Identify which cell holds the provided text, then report its [x, y] central coordinate. 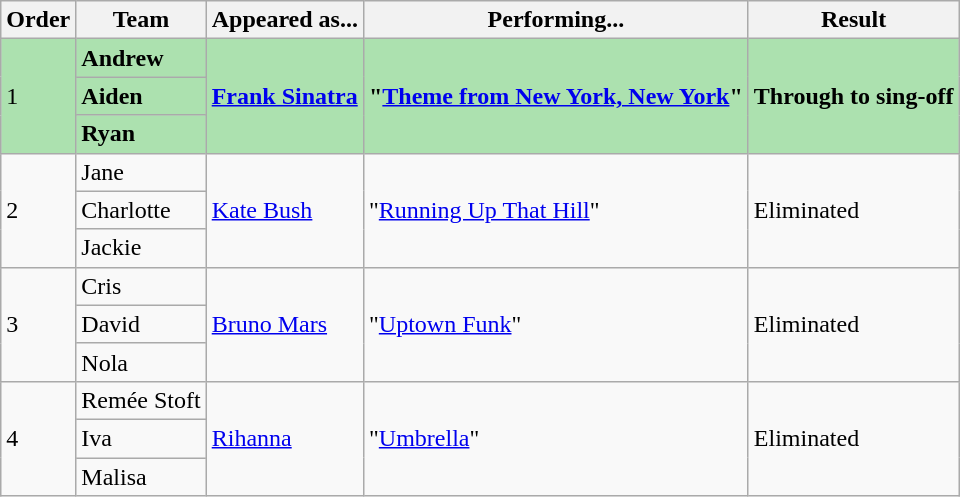
Remée Stoft [141, 400]
Order [38, 20]
"Running Up That Hill" [556, 210]
"Umbrella" [556, 438]
4 [38, 438]
Team [141, 20]
Frank Sinatra [284, 96]
3 [38, 324]
Malisa [141, 477]
1 [38, 96]
Jackie [141, 248]
David [141, 324]
Aiden [141, 96]
Ryan [141, 134]
Andrew [141, 58]
Charlotte [141, 210]
Cris [141, 286]
Through to sing-off [854, 96]
2 [38, 210]
Bruno Mars [284, 324]
Appeared as... [284, 20]
Kate Bush [284, 210]
Nola [141, 362]
Performing... [556, 20]
"Uptown Funk" [556, 324]
Iva [141, 438]
Rihanna [284, 438]
"Theme from New York, New York" [556, 96]
Jane [141, 172]
Result [854, 20]
